Identify which cell holds the provided text, then report its [x, y] central coordinate. 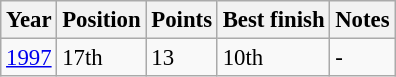
Points [182, 20]
1997 [29, 58]
10th [273, 58]
17th [102, 58]
- [362, 58]
Best finish [273, 20]
Year [29, 20]
Notes [362, 20]
13 [182, 58]
Position [102, 20]
